Locate the cell with the specified text and output its (X, Y) center coordinate. 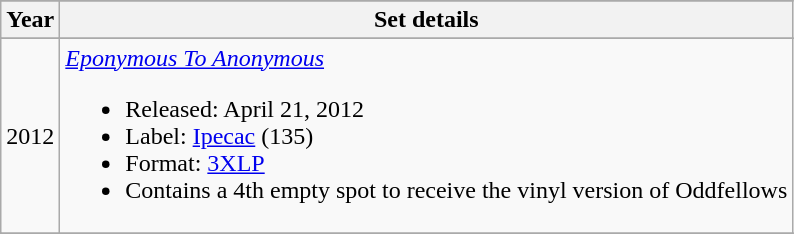
Set details (426, 20)
Eponymous To AnonymousReleased: April 21, 2012Label: Ipecac (135)Format: 3XLPContains a 4th empty spot to receive the vinyl version of Oddfellows (426, 136)
2012 (30, 136)
Year (30, 20)
